Find where the given text appears and provide that cell's center as [x, y] coordinate. 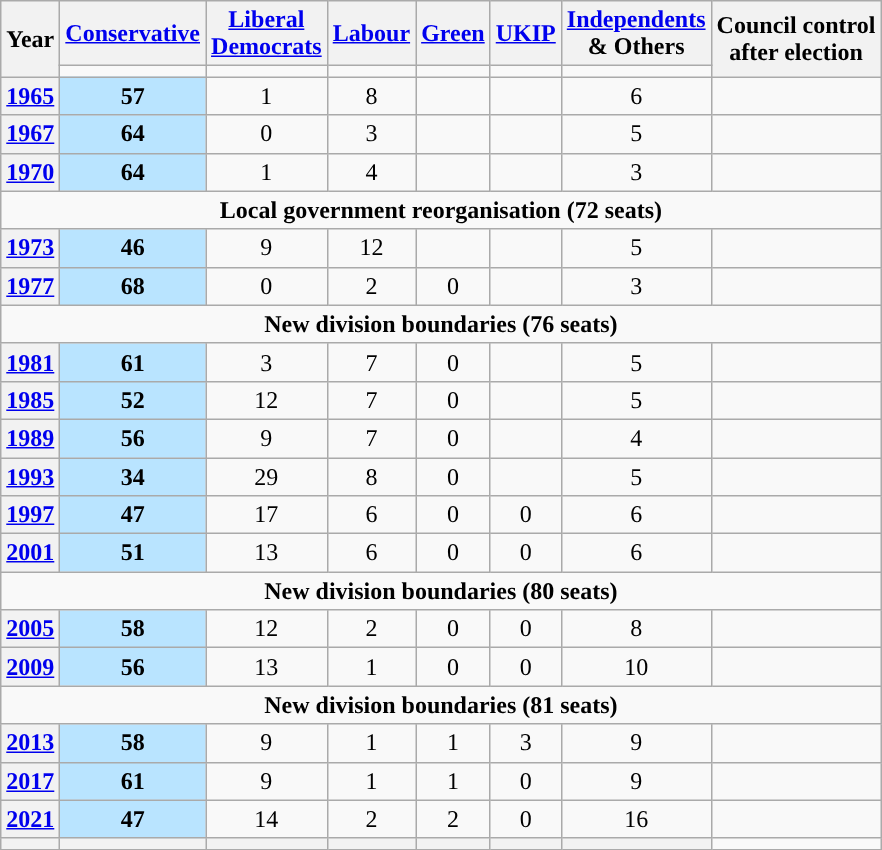
Council controlafter election [796, 39]
29 [267, 477]
1981 [30, 362]
New division boundaries (81 seats) [441, 705]
1967 [30, 134]
46 [133, 248]
1965 [30, 96]
14 [267, 819]
1970 [30, 172]
Liberal Democrats [267, 34]
2001 [30, 553]
1997 [30, 515]
52 [133, 400]
Local government reorganisation (72 seats) [441, 210]
1977 [30, 286]
17 [267, 515]
57 [133, 96]
Year [30, 39]
1973 [30, 248]
16 [636, 819]
UKIP [526, 34]
2013 [30, 743]
10 [636, 667]
Labour [371, 34]
68 [133, 286]
2017 [30, 781]
1985 [30, 400]
1989 [30, 438]
1993 [30, 477]
Conservative [133, 34]
New division boundaries (80 seats) [441, 591]
51 [133, 553]
Green [454, 34]
New division boundaries (76 seats) [441, 324]
2009 [30, 667]
34 [133, 477]
Independents& Others [636, 34]
2021 [30, 819]
2005 [30, 629]
